For the text-containing cell, return its midpoint in (X, Y) coordinate format. 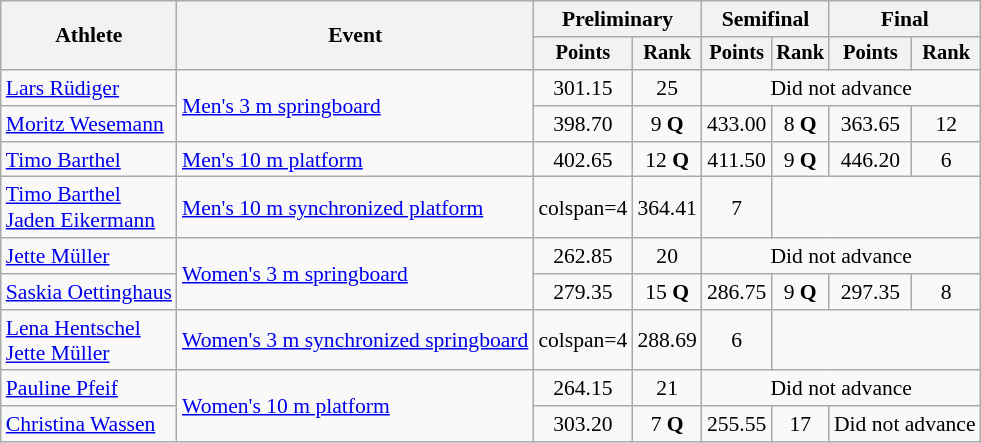
21 (666, 389)
7 (736, 208)
20 (666, 256)
286.75 (736, 292)
Jette Müller (89, 256)
Lars Rüdiger (89, 88)
12 Q (666, 160)
Men's 3 m springboard (355, 106)
12 (946, 124)
Women's 10 m platform (355, 406)
Men's 10 m platform (355, 160)
17 (800, 424)
262.85 (582, 256)
363.65 (870, 124)
Semifinal (766, 19)
Pauline Pfeif (89, 389)
Women's 3 m synchronized springboard (355, 340)
15 Q (666, 292)
297.35 (870, 292)
411.50 (736, 160)
255.55 (736, 424)
Event (355, 36)
303.20 (582, 424)
Men's 10 m synchronized platform (355, 208)
25 (666, 88)
364.41 (666, 208)
288.69 (666, 340)
398.70 (582, 124)
433.00 (736, 124)
Women's 3 m springboard (355, 274)
Preliminary (618, 19)
8 Q (800, 124)
Timo BarthelJaden Eikermann (89, 208)
Lena HentschelJette Müller (89, 340)
Christina Wassen (89, 424)
Saskia Oettinghaus (89, 292)
446.20 (870, 160)
Athlete (89, 36)
7 Q (666, 424)
Moritz Wesemann (89, 124)
301.15 (582, 88)
Timo Barthel (89, 160)
402.65 (582, 160)
279.35 (582, 292)
8 (946, 292)
264.15 (582, 389)
Final (905, 19)
